Detect which cell encompasses the target text, then output its [X, Y] center coordinate. 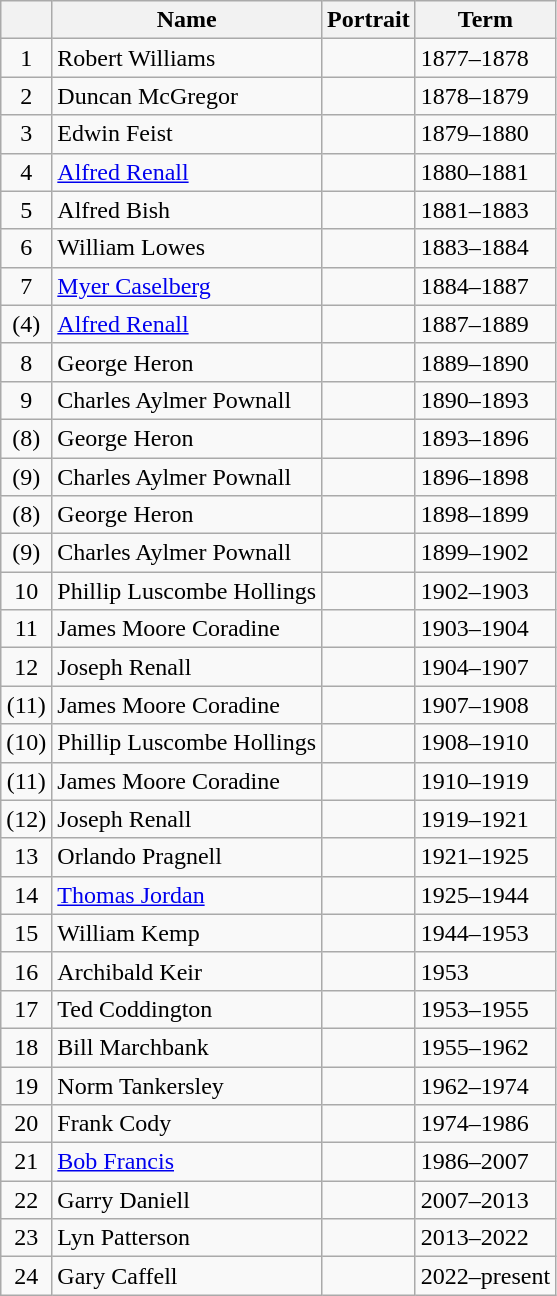
Ted Coddington [187, 1009]
Lyn Patterson [187, 1238]
Norm Tankersley [187, 1085]
Frank Cody [187, 1124]
12 [26, 667]
1903–1904 [485, 629]
7 [26, 286]
1881–1883 [485, 210]
Duncan McGregor [187, 96]
24 [26, 1276]
1953 [485, 971]
8 [26, 362]
20 [26, 1124]
23 [26, 1238]
15 [26, 933]
5 [26, 210]
1910–1919 [485, 781]
11 [26, 629]
13 [26, 857]
Myer Caselberg [187, 286]
1899–1902 [485, 553]
Orlando Pragnell [187, 857]
1925–1944 [485, 895]
1896–1898 [485, 477]
Name [187, 20]
9 [26, 400]
2 [26, 96]
William Kemp [187, 933]
1878–1879 [485, 96]
1919–1921 [485, 819]
Edwin Feist [187, 134]
2013–2022 [485, 1238]
Thomas Jordan [187, 895]
1880–1881 [485, 172]
(4) [26, 324]
3 [26, 134]
17 [26, 1009]
22 [26, 1200]
1986–2007 [485, 1162]
1904–1907 [485, 667]
1893–1896 [485, 438]
16 [26, 971]
1921–1925 [485, 857]
1908–1910 [485, 743]
1974–1986 [485, 1124]
Garry Daniell [187, 1200]
1944–1953 [485, 933]
(10) [26, 743]
1890–1893 [485, 400]
Gary Caffell [187, 1276]
18 [26, 1047]
1955–1962 [485, 1047]
1902–1903 [485, 591]
10 [26, 591]
14 [26, 895]
Bill Marchbank [187, 1047]
1889–1890 [485, 362]
21 [26, 1162]
Bob Francis [187, 1162]
2022–present [485, 1276]
19 [26, 1085]
1877–1878 [485, 58]
Robert Williams [187, 58]
1962–1974 [485, 1085]
2007–2013 [485, 1200]
4 [26, 172]
1887–1889 [485, 324]
1 [26, 58]
6 [26, 248]
1879–1880 [485, 134]
1953–1955 [485, 1009]
Alfred Bish [187, 210]
William Lowes [187, 248]
1898–1899 [485, 515]
1883–1884 [485, 248]
1907–1908 [485, 705]
Term [485, 20]
(12) [26, 819]
1884–1887 [485, 286]
Archibald Keir [187, 971]
Portrait [369, 20]
